Find where the given text appears and provide that cell's center as (X, Y) coordinate. 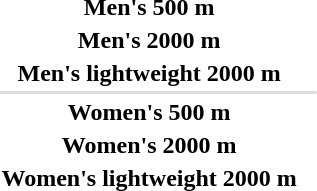
Men's 2000 m (149, 40)
Men's lightweight 2000 m (149, 73)
Women's 500 m (149, 112)
Women's 2000 m (149, 145)
